From the cell containing the given text, extract its center point as [x, y] coordinate. 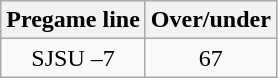
Pregame line [74, 20]
SJSU –7 [74, 58]
67 [210, 58]
Over/under [210, 20]
